Locate the cell with the specified text and output its [X, Y] center coordinate. 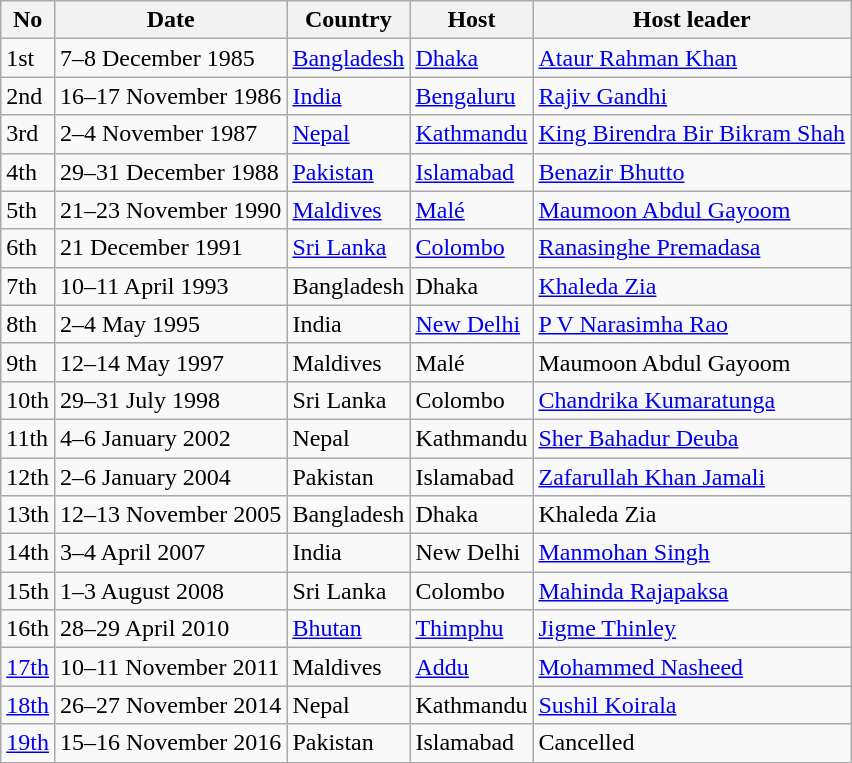
Thimphu [472, 629]
7–8 December 1985 [170, 58]
15th [28, 591]
26–27 November 2014 [170, 705]
29–31 July 1998 [170, 400]
12–13 November 2005 [170, 515]
No [28, 20]
3rd [28, 134]
Bhutan [348, 629]
13th [28, 515]
15–16 November 2016 [170, 743]
14th [28, 553]
2–4 May 1995 [170, 324]
19th [28, 743]
Rajiv Gandhi [692, 96]
Date [170, 20]
Zafarullah Khan Jamali [692, 477]
Sher Bahadur Deuba [692, 438]
1–3 August 2008 [170, 591]
2–4 November 1987 [170, 134]
2nd [28, 96]
10–11 November 2011 [170, 667]
21 December 1991 [170, 248]
Host leader [692, 20]
9th [28, 362]
10–11 April 1993 [170, 286]
Country [348, 20]
4–6 January 2002 [170, 438]
Benazir Bhutto [692, 172]
Mahinda Rajapaksa [692, 591]
10th [28, 400]
17th [28, 667]
Addu [472, 667]
16th [28, 629]
P V Narasimha Rao [692, 324]
28–29 April 2010 [170, 629]
1st [28, 58]
5th [28, 210]
7th [28, 286]
Chandrika Kumaratunga [692, 400]
12–14 May 1997 [170, 362]
29–31 December 1988 [170, 172]
16–17 November 1986 [170, 96]
Mohammed Nasheed [692, 667]
18th [28, 705]
2–6 January 2004 [170, 477]
Ataur Rahman Khan [692, 58]
Host [472, 20]
8th [28, 324]
3–4 April 2007 [170, 553]
Sushil Koirala [692, 705]
21–23 November 1990 [170, 210]
King Birendra Bir Bikram Shah [692, 134]
Manmohan Singh [692, 553]
Jigme Thinley [692, 629]
4th [28, 172]
Bengaluru [472, 96]
Cancelled [692, 743]
Ranasinghe Premadasa [692, 248]
6th [28, 248]
11th [28, 438]
12th [28, 477]
